Search for the cell housing the specified text and yield its (X, Y) center coordinate. 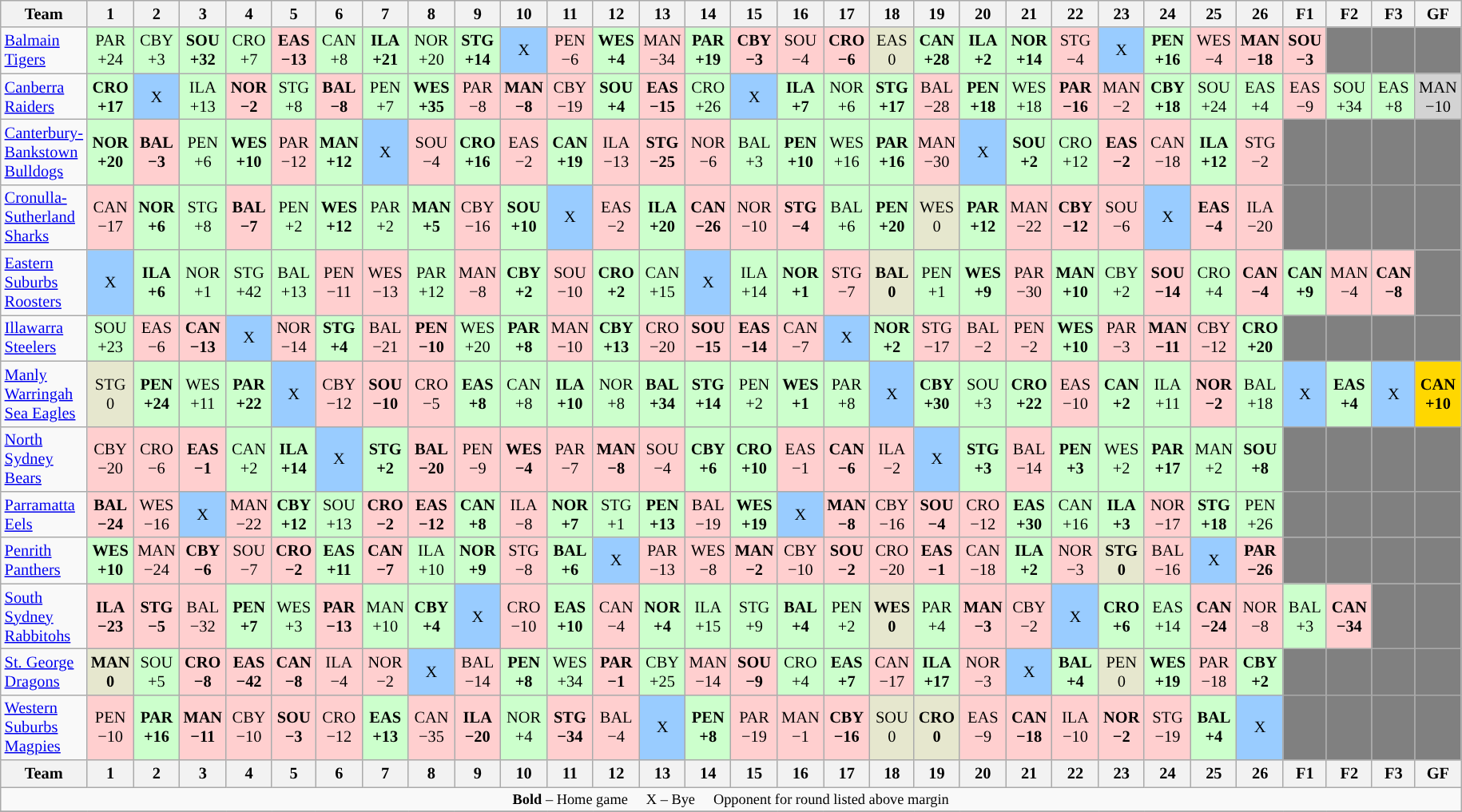
CBY+6 (708, 459)
SOU+23 (110, 338)
BAL−8 (339, 97)
WES+18 (1029, 97)
MAN−14 (708, 671)
PEN−2 (1029, 338)
Canberra Raiders (44, 97)
CAN+9 (1305, 283)
BAL−7 (249, 217)
CBY+3 (157, 50)
CAN−35 (431, 727)
PEN−9 (478, 459)
PAR−8 (478, 97)
PAR+2 (385, 217)
PEN+13 (661, 514)
Balmain Tigers (44, 50)
CAN+28 (936, 50)
BAL−16 (1167, 560)
SOU+10 (523, 217)
South Sydney Rabbitohs (44, 616)
ILA+21 (385, 50)
CBY+12 (294, 514)
CBY−2 (1029, 616)
WES+35 (431, 97)
ILA+13 (203, 97)
SOU−6 (1122, 217)
MAN−30 (936, 152)
CBY−3 (754, 50)
ILA+12 (1214, 152)
SOU+34 (1349, 97)
BAL−3 (157, 152)
BAL−2 (983, 338)
WES−13 (385, 283)
STG+42 (249, 283)
CBY+4 (431, 616)
SOU+32 (203, 50)
CRO+7 (249, 50)
NOR−6 (708, 152)
PAR−3 (1122, 338)
EAS−4 (1214, 217)
STG−5 (157, 616)
CRO+2 (616, 283)
STG+2 (385, 459)
MAN−1 (801, 727)
MAN+12 (339, 152)
NOR−8 (1260, 616)
BAL−32 (203, 616)
Cronulla-Sutherland Sharks (44, 217)
BAL−20 (431, 459)
STG+1 (616, 514)
WES+3 (294, 616)
PAR−12 (294, 152)
ILA+7 (801, 97)
WES+34 (570, 671)
Bold – Home game X – Bye Opponent for round listed above margin (731, 798)
MAN0 (110, 671)
CAN−13 (203, 338)
WES−8 (708, 560)
EAS+30 (1029, 514)
ILA+11 (1167, 394)
STG−8 (523, 560)
SOU−9 (754, 671)
ILA−23 (110, 616)
CRO0 (936, 727)
WES+1 (801, 394)
Penrith Panthers (44, 560)
CBY+18 (1167, 97)
MAN−4 (1349, 283)
EAS+7 (846, 671)
EAS+10 (570, 616)
SOU−14 (1167, 283)
WES+4 (616, 50)
STG+9 (754, 616)
CAN+16 (1075, 514)
EAS−14 (754, 338)
CBY+30 (936, 394)
PEN+24 (157, 394)
PEN−6 (570, 50)
STG−2 (1260, 152)
EAS−42 (249, 671)
BAL0 (892, 283)
PAR+4 (936, 616)
CBY+25 (661, 671)
PAR−16 (1075, 97)
PEN0 (1122, 671)
BAL−24 (110, 514)
BAL+34 (661, 394)
SOU−2 (846, 560)
PEN+6 (203, 152)
EAS0 (892, 50)
BAL+13 (294, 283)
WES+2 (1122, 459)
WES−16 (157, 514)
CAN−6 (846, 459)
PEN+20 (892, 217)
PEN+26 (1260, 514)
ILA+6 (157, 283)
STG+4 (339, 338)
PEN+3 (1075, 459)
PEN+18 (983, 97)
ILA−2 (892, 459)
PEN−11 (339, 283)
NOR+8 (616, 394)
STG−19 (1167, 727)
Illawarra Steelers (44, 338)
CBY−19 (570, 97)
WES+16 (846, 152)
SOU+13 (339, 514)
CBY+13 (616, 338)
CBY−20 (110, 459)
MAN−34 (661, 50)
PAR−1 (616, 671)
SOU+2 (1029, 152)
SOU0 (892, 727)
CAN−24 (1214, 616)
PAR+17 (1167, 459)
MAN−3 (983, 616)
CAN+15 (661, 283)
ILA+3 (1122, 514)
WES+9 (983, 283)
STG−34 (570, 727)
Western Suburbs Magpies (44, 727)
CRO+12 (1075, 152)
BAL−21 (385, 338)
STG+3 (983, 459)
MAN+2 (1214, 459)
CRO−10 (523, 616)
Parramatta Eels (44, 514)
EAS−12 (431, 514)
ILA−4 (339, 671)
SOU+24 (1214, 97)
PAR−19 (754, 727)
CRO+17 (110, 97)
CAN−34 (1349, 616)
St. George Dragons (44, 671)
BAL+18 (1260, 394)
EAS−13 (294, 50)
EAS+14 (1167, 616)
SOU−15 (708, 338)
CBY−6 (203, 560)
SOU−7 (249, 560)
CAN+19 (570, 152)
CRO+6 (1122, 616)
WES+12 (339, 217)
BAL−4 (616, 727)
PEN+16 (1167, 50)
CRO+22 (1029, 394)
STG−7 (846, 283)
Eastern Suburbs Roosters (44, 283)
ILA+15 (708, 616)
NOR+7 (570, 514)
PAR−30 (1029, 283)
NOR−17 (1167, 514)
MAN−18 (1260, 50)
EAS−10 (1075, 394)
PAR+24 (110, 50)
MAN+5 (431, 217)
ILA−10 (1075, 727)
ILA−13 (616, 152)
EAS−6 (157, 338)
NOR+14 (1029, 50)
SOU+3 (983, 394)
NOR−10 (754, 217)
PAR−7 (570, 459)
MAN−24 (157, 560)
PAR+19 (708, 50)
CRO−8 (203, 671)
CRO+26 (708, 97)
CRO+20 (1260, 338)
CRO+10 (754, 459)
BAL−28 (936, 97)
STG−17 (936, 338)
SOU+8 (1260, 459)
PEN+10 (801, 152)
North Sydney Bears (44, 459)
NOR+9 (478, 560)
Canterbury-Bankstown Bulldogs (44, 152)
STG+18 (1214, 514)
EAS+11 (339, 560)
WES+11 (203, 394)
CRO+16 (478, 152)
SOU+4 (616, 97)
CAN+10 (1438, 394)
Manly Warringah Sea Eagles (44, 394)
WES+20 (478, 338)
BAL−19 (708, 514)
PAR+22 (249, 394)
NOR−14 (294, 338)
EAS−15 (661, 97)
PEN+1 (936, 283)
PAR−18 (1214, 671)
ILA−8 (523, 514)
EAS+13 (385, 727)
STG−25 (661, 152)
ILA+20 (661, 217)
CRO−5 (431, 394)
STG+17 (892, 97)
NOR+2 (892, 338)
ILA+17 (936, 671)
PAR−26 (1260, 560)
CAN−26 (708, 217)
SOU+5 (157, 671)
